Extract the [x, y] coordinate from the center of the cell holding the provided text.  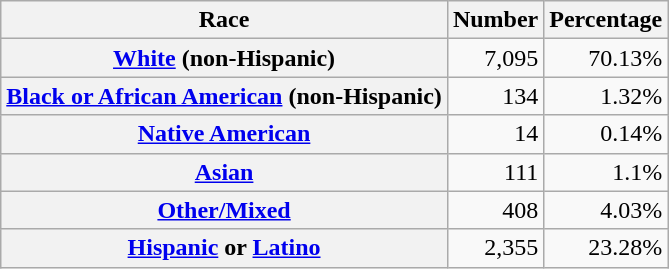
14 [495, 134]
23.28% [606, 248]
Number [495, 20]
0.14% [606, 134]
Other/Mixed [224, 210]
2,355 [495, 248]
408 [495, 210]
4.03% [606, 210]
134 [495, 96]
1.32% [606, 96]
1.1% [606, 172]
Native American [224, 134]
Asian [224, 172]
Race [224, 20]
Black or African American (non-Hispanic) [224, 96]
70.13% [606, 58]
White (non-Hispanic) [224, 58]
7,095 [495, 58]
111 [495, 172]
Percentage [606, 20]
Hispanic or Latino [224, 248]
